Determine the [x, y] coordinate at the center of the cell enclosing the given text.  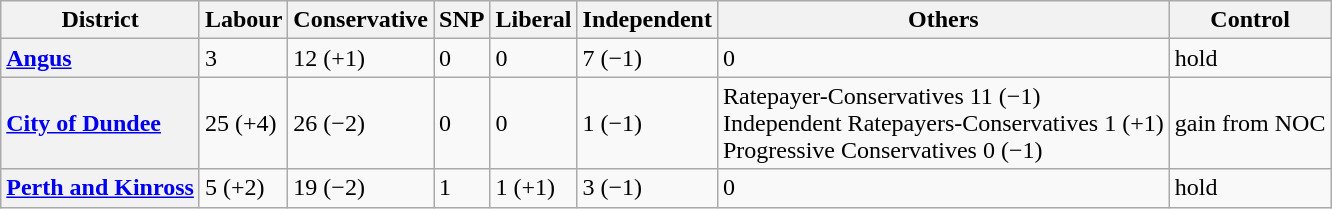
Labour [243, 20]
3 [243, 58]
Ratepayer-Conservatives 11 (−1)Independent Ratepayers-Conservatives 1 (+1)Progressive Conservatives 0 (−1) [943, 123]
12 (+1) [361, 58]
25 (+4) [243, 123]
Independent [647, 20]
SNP [462, 20]
Control [1250, 20]
19 (−2) [361, 188]
City of Dundee [100, 123]
Liberal [534, 20]
1 (+1) [534, 188]
District [100, 20]
3 (−1) [647, 188]
26 (−2) [361, 123]
Perth and Kinross [100, 188]
1 [462, 188]
gain from NOC [1250, 123]
1 (−1) [647, 123]
Others [943, 20]
Conservative [361, 20]
5 (+2) [243, 188]
Angus [100, 58]
7 (−1) [647, 58]
